Output the [x, y] coordinate of the center of the cell containing the given text.  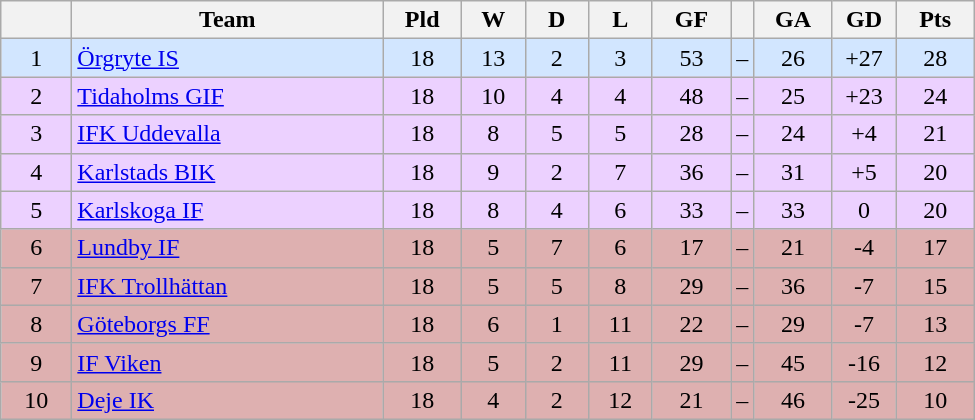
-4 [864, 248]
Pts [936, 20]
IF Viken [228, 362]
GD [864, 20]
26 [794, 58]
Karlskoga IF [228, 210]
31 [794, 172]
D [557, 20]
22 [692, 324]
+4 [864, 134]
53 [692, 58]
Deje IK [228, 400]
IFK Trollhättan [228, 286]
-16 [864, 362]
Team [228, 20]
GF [692, 20]
46 [794, 400]
Karlstads BIK [228, 172]
Göteborgs FF [228, 324]
Tidaholms GIF [228, 96]
Örgryte IS [228, 58]
IFK Uddevalla [228, 134]
25 [794, 96]
GA [794, 20]
0 [864, 210]
Pld [422, 20]
+27 [864, 58]
48 [692, 96]
45 [794, 362]
+5 [864, 172]
-25 [864, 400]
L [621, 20]
15 [936, 286]
+23 [864, 96]
Lundby IF [228, 248]
W [493, 20]
